Search for the cell housing the specified text and yield its [X, Y] center coordinate. 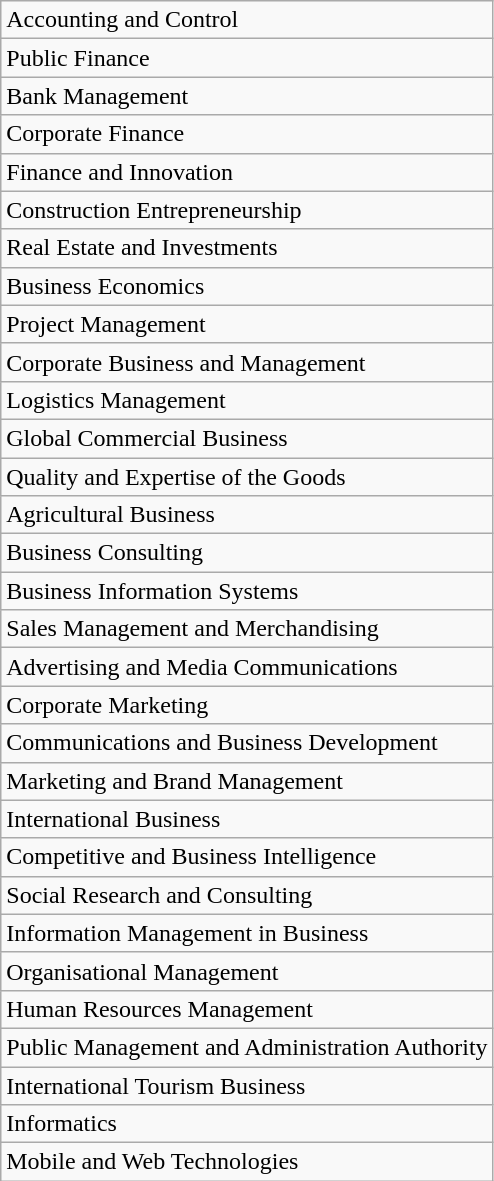
Information Management in Business [247, 933]
Human Resources Management [247, 1009]
Corporate Business and Management [247, 362]
Construction Entrepreneurship [247, 210]
Business Economics [247, 286]
International Business [247, 819]
Agricultural Business [247, 515]
Project Management [247, 324]
International Tourism Business [247, 1085]
Communications and Business Development [247, 743]
Bank Management [247, 96]
Competitive and Business Intelligence [247, 857]
Social Research and Consulting [247, 895]
Mobile and Web Technologies [247, 1162]
Finance and Innovation [247, 172]
Sales Management and Merchandising [247, 629]
Logistics Management [247, 400]
Public Management and Administration Authority [247, 1047]
Marketing and Brand Management [247, 781]
Corporate Marketing [247, 705]
Global Commercial Business [247, 438]
Real Estate and Investments [247, 248]
Quality and Expertise of the Goods [247, 477]
Informatics [247, 1124]
Advertising and Media Communications [247, 667]
Organisational Management [247, 971]
Corporate Finance [247, 134]
Public Finance [247, 58]
Business Consulting [247, 553]
Business Information Systems [247, 591]
Accounting and Control [247, 20]
